Extract the [x, y] coordinate from the center of the cell holding the provided text.  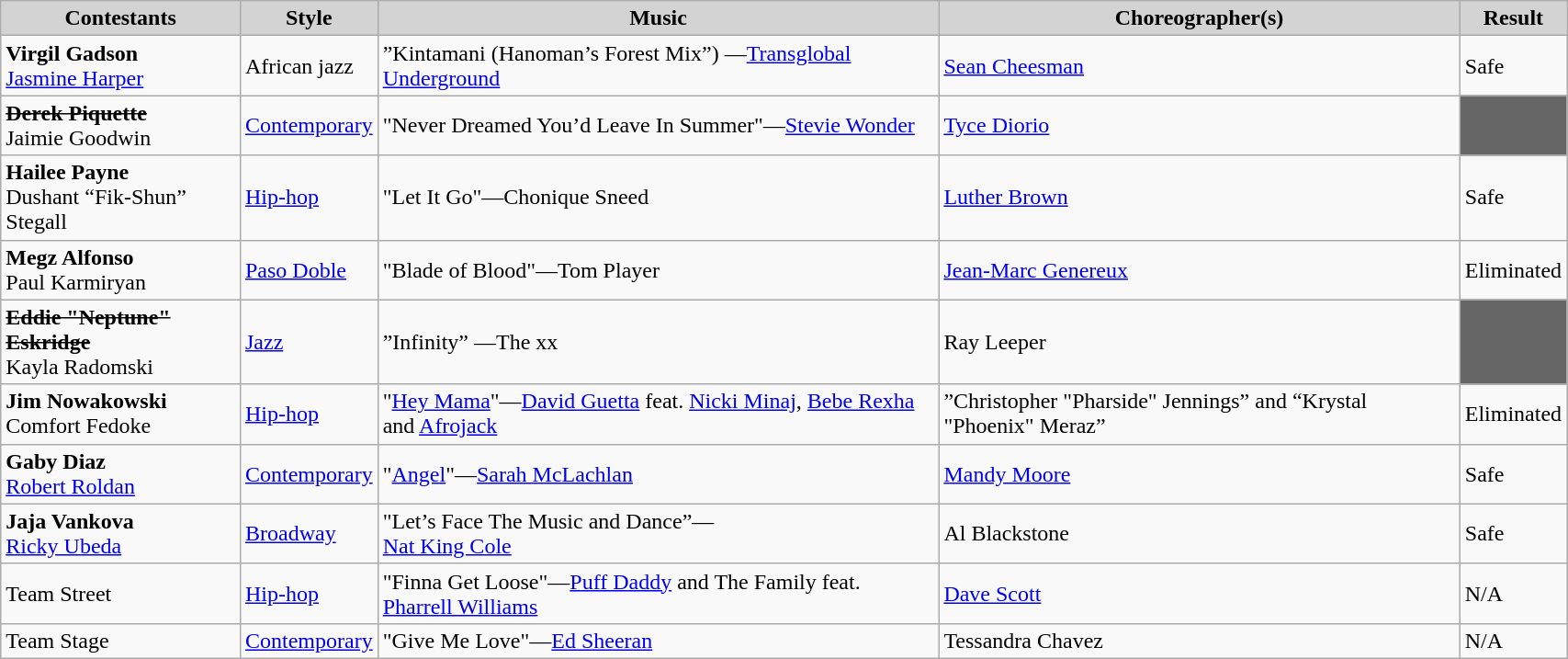
Contestants [121, 18]
Broadway [309, 533]
Tessandra Chavez [1200, 641]
"Hey Mama"—David Guetta feat. Nicki Minaj, Bebe Rexha and Afrojack [658, 414]
Result [1513, 18]
Jaja VankovaRicky Ubeda [121, 533]
Virgil Gadson Jasmine Harper [121, 66]
Al Blackstone [1200, 533]
African jazz [309, 66]
Eddie "Neptune" Eskridge Kayla Radomski [121, 342]
”Kintamani (Hanoman’s Forest Mix”) —Transglobal Underground [658, 66]
"Give Me Love"—Ed Sheeran [658, 641]
Megz Alfonso Paul Karmiryan [121, 270]
”Christopher "Pharside" Jennings” and “Krystal "Phoenix" Meraz” [1200, 414]
Jazz [309, 342]
”Infinity” —The xx [658, 342]
Style [309, 18]
Ray Leeper [1200, 342]
Gaby Diaz Robert Roldan [121, 474]
"Let’s Face The Music and Dance”—Nat King Cole [658, 533]
"Let It Go"—Chonique Sneed [658, 198]
Luther Brown [1200, 198]
Dave Scott [1200, 594]
Derek Piquette Jaimie Goodwin [121, 125]
Sean Cheesman [1200, 66]
Jim NowakowskiComfort Fedoke [121, 414]
Team Street [121, 594]
Team Stage [121, 641]
"Angel"—Sarah McLachlan [658, 474]
Mandy Moore [1200, 474]
Hailee Payne Dushant “Fik-Shun” Stegall [121, 198]
"Blade of Blood"—Tom Player [658, 270]
Jean-Marc Genereux [1200, 270]
Tyce Diorio [1200, 125]
Paso Doble [309, 270]
"Finna Get Loose"—Puff Daddy and The Family feat. Pharrell Williams [658, 594]
Music [658, 18]
"Never Dreamed You’d Leave In Summer"—Stevie Wonder [658, 125]
Choreographer(s) [1200, 18]
